Return the [x, y] coordinate for the center point of the cell that contains the specified text.  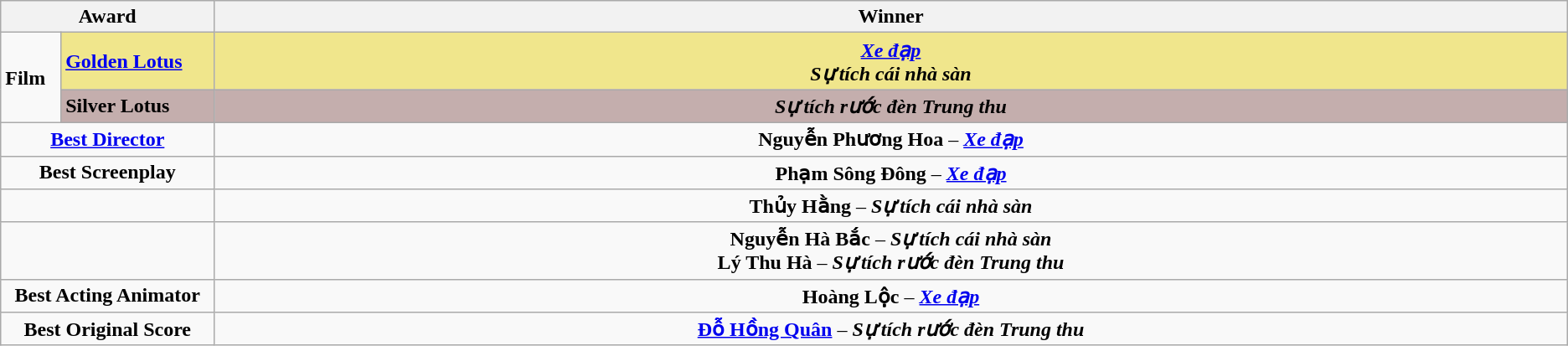
Winner [891, 17]
Đỗ Hồng Quân – Sự tích rước đèn Trung thu [891, 329]
Film [31, 78]
Golden Lotus [137, 61]
Best Acting Animator [107, 296]
Best Original Score [107, 329]
Phạm Sông Đông – Xe đạp [891, 173]
Best Director [107, 139]
Best Screenplay [107, 173]
Nguyễn Hà Bắc – Sự tích cái nhà sànLý Thu Hà – Sự tích rước đèn Trung thu [891, 250]
Hoàng Lộc – Xe đạp [891, 296]
Silver Lotus [137, 106]
Thủy Hằng – Sự tích cái nhà sàn [891, 206]
Sự tích rước đèn Trung thu [891, 106]
Xe đạpSự tích cái nhà sàn [891, 61]
Nguyễn Phương Hoa – Xe đạp [891, 139]
Award [107, 17]
